For the text-containing cell, return its midpoint in [x, y] coordinate format. 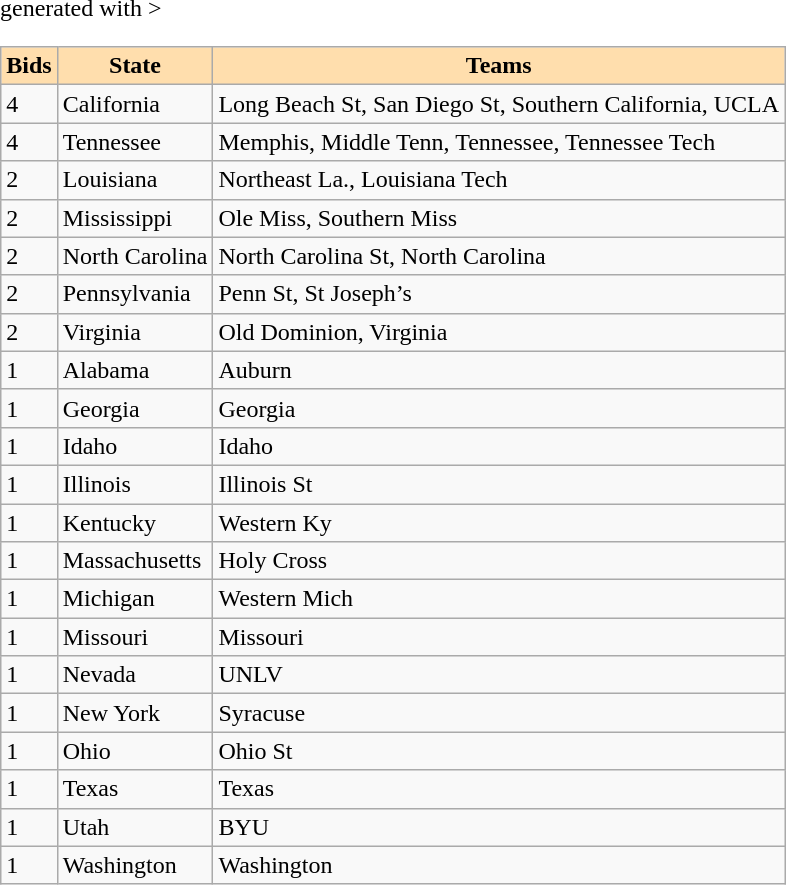
Illinois [135, 484]
Old Dominion, Virginia [499, 332]
Louisiana [135, 180]
BYU [499, 827]
California [135, 104]
Bids [29, 66]
Ohio St [499, 751]
Massachusetts [135, 561]
Michigan [135, 599]
Penn St, St Joseph’s [499, 294]
Mississippi [135, 218]
Western Ky [499, 523]
Western Mich [499, 599]
UNLV [499, 675]
Ohio [135, 751]
Utah [135, 827]
Auburn [499, 370]
Virginia [135, 332]
Nevada [135, 675]
Ole Miss, Southern Miss [499, 218]
Memphis, Middle Tenn, Tennessee, Tennessee Tech [499, 142]
Alabama [135, 370]
North Carolina St, North Carolina [499, 256]
Tennessee [135, 142]
Long Beach St, San Diego St, Southern California, UCLA [499, 104]
Illinois St [499, 484]
Holy Cross [499, 561]
State [135, 66]
Syracuse [499, 713]
Kentucky [135, 523]
Northeast La., Louisiana Tech [499, 180]
Pennsylvania [135, 294]
Teams [499, 66]
North Carolina [135, 256]
New York [135, 713]
